Search for the cell housing the specified text and yield its [X, Y] center coordinate. 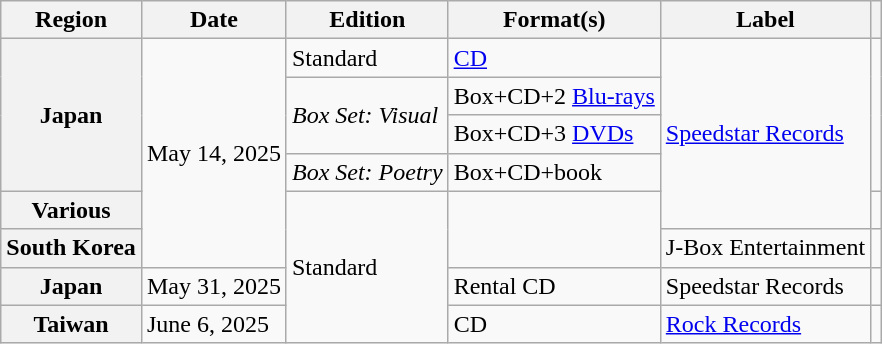
May 31, 2025 [214, 286]
Box Set: Visual [367, 115]
Date [214, 20]
Taiwan [72, 324]
Box+CD+2 Blu-rays [554, 96]
Format(s) [554, 20]
June 6, 2025 [214, 324]
Box+CD+book [554, 172]
May 14, 2025 [214, 153]
Rental CD [554, 286]
Box+CD+3 DVDs [554, 134]
Box Set: Poetry [367, 172]
Label [765, 20]
Edition [367, 20]
Various [72, 210]
J-Box Entertainment [765, 248]
South Korea [72, 248]
Region [72, 20]
Rock Records [765, 324]
